For the text-containing cell, return its midpoint in [X, Y] coordinate format. 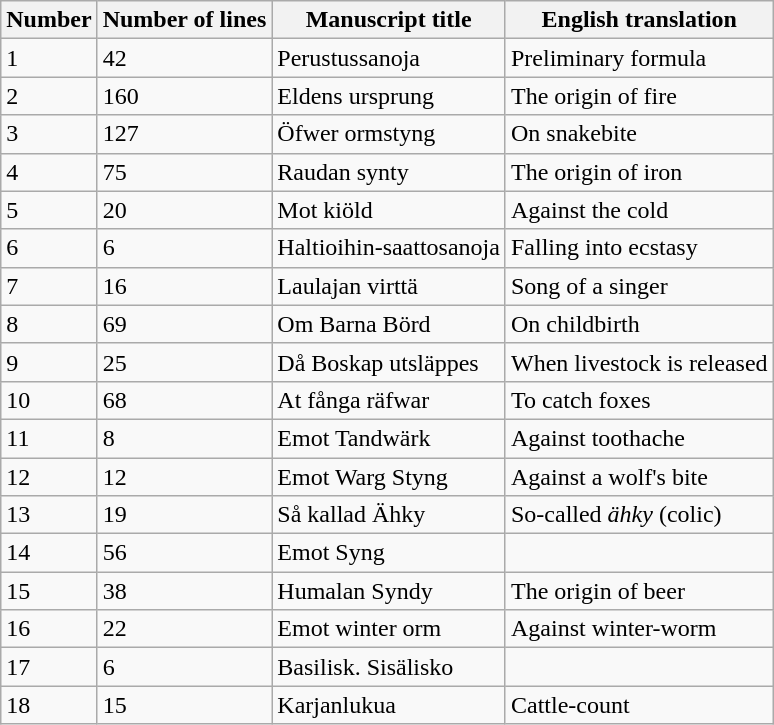
Basilisk. Sisälisko [389, 667]
Perustussanoja [389, 58]
14 [49, 553]
Against the cold [639, 210]
11 [49, 438]
1 [49, 58]
Emot Warg Styng [389, 477]
Eldens ursprung [389, 96]
2 [49, 96]
To catch foxes [639, 400]
When livestock is released [639, 362]
9 [49, 362]
Om Barna Börd [389, 324]
Öfwer ormstyng [389, 134]
7 [49, 286]
Mot kiöld [389, 210]
Emot Tandwärk [389, 438]
5 [49, 210]
Falling into ecstasy [639, 248]
69 [184, 324]
Emot Syng [389, 553]
Karjanlukua [389, 705]
Preliminary formula [639, 58]
Då Boskap utsläppes [389, 362]
18 [49, 705]
20 [184, 210]
160 [184, 96]
19 [184, 515]
127 [184, 134]
Number of lines [184, 20]
On childbirth [639, 324]
42 [184, 58]
Humalan Syndy [389, 591]
Against a wolf's bite [639, 477]
Number [49, 20]
13 [49, 515]
The origin of beer [639, 591]
On snakebite [639, 134]
Song of a singer [639, 286]
Against winter-worm [639, 629]
3 [49, 134]
56 [184, 553]
So-called ähky (colic) [639, 515]
At fånga räfwar [389, 400]
Så kallad Ähky [389, 515]
The origin of fire [639, 96]
25 [184, 362]
Raudan synty [389, 172]
4 [49, 172]
English translation [639, 20]
Manuscript title [389, 20]
The origin of iron [639, 172]
75 [184, 172]
Cattle-count [639, 705]
Against toothache [639, 438]
68 [184, 400]
Emot winter orm [389, 629]
22 [184, 629]
17 [49, 667]
38 [184, 591]
Laulajan virttä [389, 286]
Haltioihin-saattosanoja [389, 248]
10 [49, 400]
